Return (X, Y) of the center of cell containing provided text 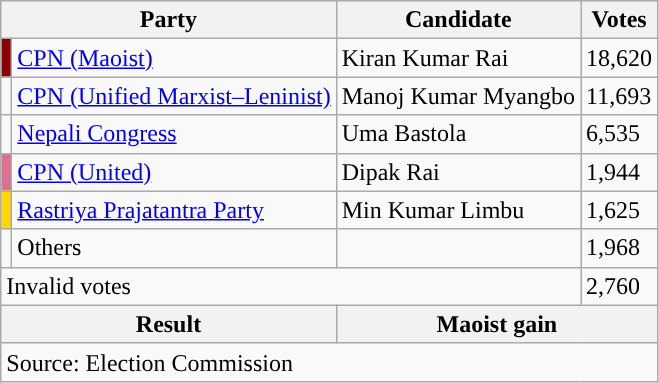
Source: Election Commission (330, 362)
Others (174, 248)
CPN (Unified Marxist–Leninist) (174, 96)
Min Kumar Limbu (458, 210)
6,535 (620, 134)
Party (168, 20)
Result (168, 324)
Nepali Congress (174, 134)
Votes (620, 20)
1,968 (620, 248)
Candidate (458, 20)
Manoj Kumar Myangbo (458, 96)
Invalid votes (291, 286)
11,693 (620, 96)
Rastriya Prajatantra Party (174, 210)
CPN (United) (174, 172)
Uma Bastola (458, 134)
Maoist gain (496, 324)
2,760 (620, 286)
1,944 (620, 172)
CPN (Maoist) (174, 58)
Kiran Kumar Rai (458, 58)
18,620 (620, 58)
Dipak Rai (458, 172)
1,625 (620, 210)
